Pinpoint the cell where the given text exists, returning its (X, Y) midpoint coordinate. 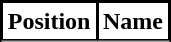
Position (50, 22)
Name (134, 22)
